For the text-containing cell, return its midpoint in [x, y] coordinate format. 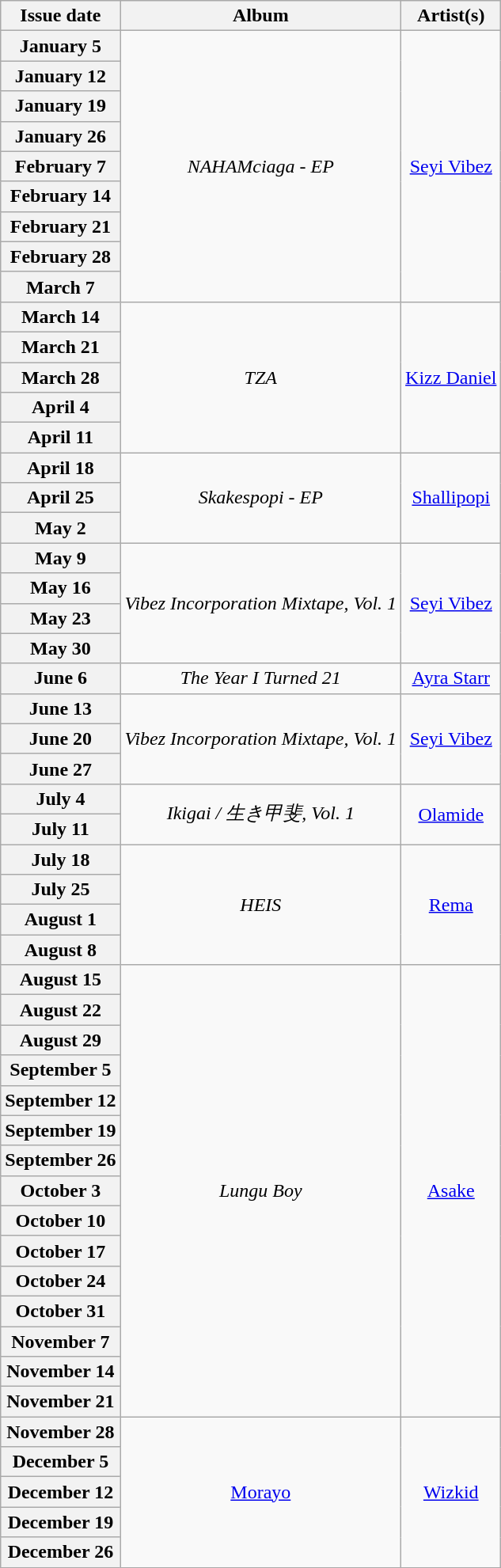
October 31 [60, 1311]
August 1 [60, 920]
The Year I Turned 21 [261, 678]
December 5 [60, 1462]
November 14 [60, 1372]
December 19 [60, 1522]
March 21 [60, 347]
Shallipopi [451, 498]
Olamide [451, 814]
May 30 [60, 648]
February 14 [60, 196]
Asake [451, 1190]
February 28 [60, 256]
April 11 [60, 438]
January 5 [60, 46]
TZA [261, 377]
September 12 [60, 1100]
June 13 [60, 708]
April 18 [60, 468]
August 8 [60, 950]
August 15 [60, 980]
NAHAMciaga - EP [261, 166]
July 11 [60, 829]
Ikigai / 生き甲斐, Vol. 1 [261, 814]
March 14 [60, 317]
April 25 [60, 498]
February 21 [60, 226]
December 12 [60, 1492]
November 21 [60, 1402]
Rema [451, 904]
January 26 [60, 136]
May 2 [60, 528]
June 6 [60, 678]
November 7 [60, 1342]
August 22 [60, 1010]
October 17 [60, 1251]
January 12 [60, 76]
October 3 [60, 1190]
September 5 [60, 1070]
Lungu Boy [261, 1190]
August 29 [60, 1040]
Artist(s) [451, 16]
June 27 [60, 769]
March 7 [60, 287]
April 4 [60, 408]
May 9 [60, 558]
December 26 [60, 1552]
Kizz Daniel [451, 377]
October 24 [60, 1281]
Morayo [261, 1492]
September 26 [60, 1160]
May 23 [60, 618]
July 4 [60, 799]
September 19 [60, 1130]
February 7 [60, 166]
May 16 [60, 588]
March 28 [60, 378]
July 25 [60, 890]
Issue date [60, 16]
Ayra Starr [451, 678]
October 10 [60, 1221]
Album [261, 16]
November 28 [60, 1432]
Skakespopi - EP [261, 498]
HEIS [261, 904]
July 18 [60, 859]
June 20 [60, 738]
Wizkid [451, 1492]
January 19 [60, 106]
